Output the (X, Y) coordinate of the center of the cell containing the given text.  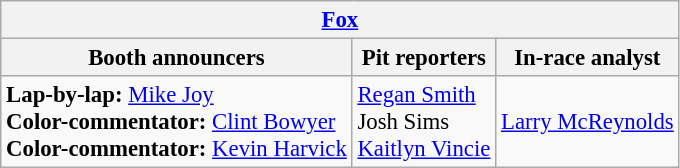
Pit reporters (424, 58)
Booth announcers (176, 58)
Larry McReynolds (588, 122)
Lap-by-lap: Mike JoyColor-commentator: Clint BowyerColor-commentator: Kevin Harvick (176, 122)
In-race analyst (588, 58)
Fox (340, 20)
Regan SmithJosh SimsKaitlyn Vincie (424, 122)
